Find where the given text appears and provide that cell's center as [X, Y] coordinate. 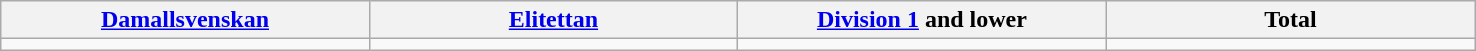
Elitettan [553, 20]
Division 1 and lower [922, 20]
Total [1290, 20]
Damallsvenskan [185, 20]
